Find where the given text appears and provide that cell's center as (x, y) coordinate. 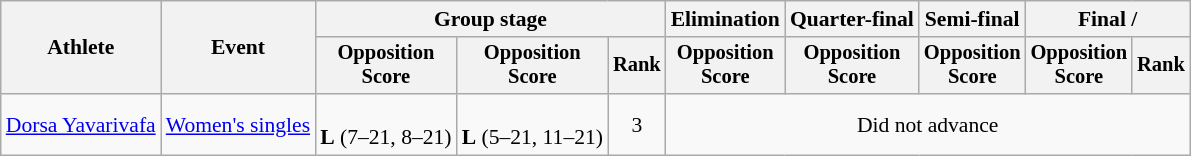
Athlete (81, 48)
Dorsa Yavarivafa (81, 124)
Final / (1108, 19)
Group stage (490, 19)
Quarter-final (852, 19)
Women's singles (238, 124)
3 (637, 124)
Semi-final (972, 19)
Event (238, 48)
L (7–21, 8–21) (386, 124)
L (5–21, 11–21) (532, 124)
Elimination (726, 19)
Did not advance (928, 124)
